Return the [x, y] coordinate for the center point of the cell that contains the specified text.  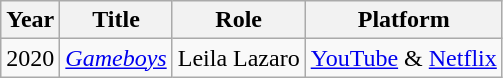
2020 [30, 58]
Gameboys [116, 58]
Title [116, 20]
Leila Lazaro [238, 58]
Year [30, 20]
Role [238, 20]
YouTube & Netflix [404, 58]
Platform [404, 20]
